Scan for the cell matching the given text and deliver its (X, Y) coordinate at center. 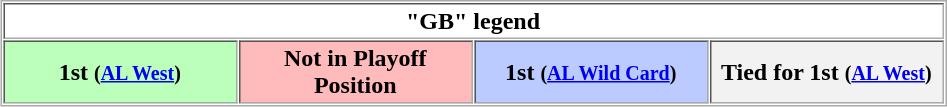
1st (AL West) (120, 72)
Not in Playoff Position (355, 72)
"GB" legend (473, 21)
1st (AL Wild Card) (591, 72)
Tied for 1st (AL West) (826, 72)
